Detect which cell encompasses the target text, then output its [X, Y] center coordinate. 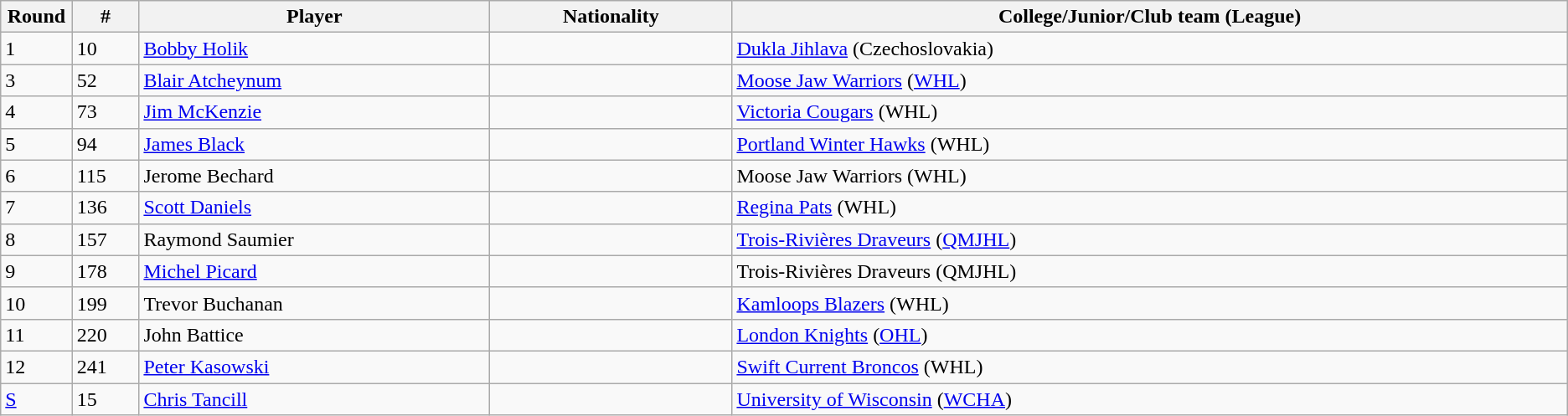
Jim McKenzie [315, 112]
52 [106, 80]
S [37, 399]
5 [37, 144]
1 [37, 49]
Dukla Jihlava (Czechoslovakia) [1149, 49]
241 [106, 367]
John Battice [315, 335]
7 [37, 208]
Scott Daniels [315, 208]
# [106, 17]
Jerome Bechard [315, 176]
Portland Winter Hawks (WHL) [1149, 144]
8 [37, 239]
73 [106, 112]
178 [106, 271]
Victoria Cougars (WHL) [1149, 112]
Michel Picard [315, 271]
Kamloops Blazers (WHL) [1149, 303]
157 [106, 239]
Trevor Buchanan [315, 303]
London Knights (OHL) [1149, 335]
Raymond Saumier [315, 239]
Player [315, 17]
15 [106, 399]
Regina Pats (WHL) [1149, 208]
9 [37, 271]
12 [37, 367]
115 [106, 176]
136 [106, 208]
University of Wisconsin (WCHA) [1149, 399]
6 [37, 176]
College/Junior/Club team (League) [1149, 17]
Peter Kasowski [315, 367]
James Black [315, 144]
3 [37, 80]
Nationality [611, 17]
220 [106, 335]
4 [37, 112]
199 [106, 303]
Chris Tancill [315, 399]
Bobby Holik [315, 49]
94 [106, 144]
11 [37, 335]
Round [37, 17]
Blair Atcheynum [315, 80]
Swift Current Broncos (WHL) [1149, 367]
